Return the (x, y) coordinate for the center point of the cell that contains the specified text.  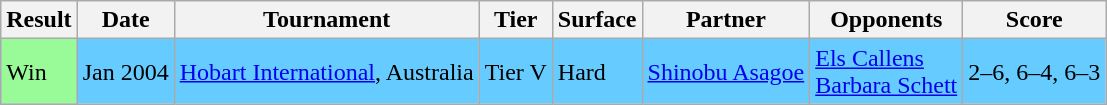
Partner (726, 20)
Opponents (886, 20)
Tier (516, 20)
Jan 2004 (126, 72)
Tournament (326, 20)
Surface (597, 20)
Shinobu Asagoe (726, 72)
Tier V (516, 72)
Hard (597, 72)
Score (1034, 20)
2–6, 6–4, 6–3 (1034, 72)
Result (39, 20)
Els Callens Barbara Schett (886, 72)
Hobart International, Australia (326, 72)
Date (126, 20)
Win (39, 72)
